Search for the cell housing the specified text and yield its [x, y] center coordinate. 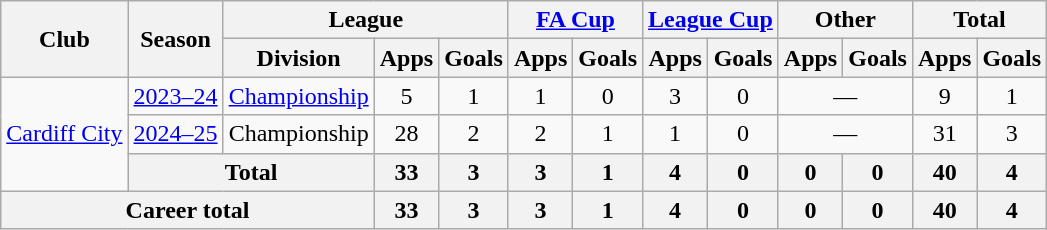
Other [845, 20]
League [366, 20]
FA Cup [575, 20]
Career total [188, 210]
31 [944, 134]
2023–24 [176, 96]
5 [406, 96]
Cardiff City [64, 134]
Club [64, 39]
28 [406, 134]
League Cup [711, 20]
Season [176, 39]
9 [944, 96]
Division [298, 58]
2024–25 [176, 134]
